Scan for the cell matching the given text and deliver its (x, y) coordinate at center. 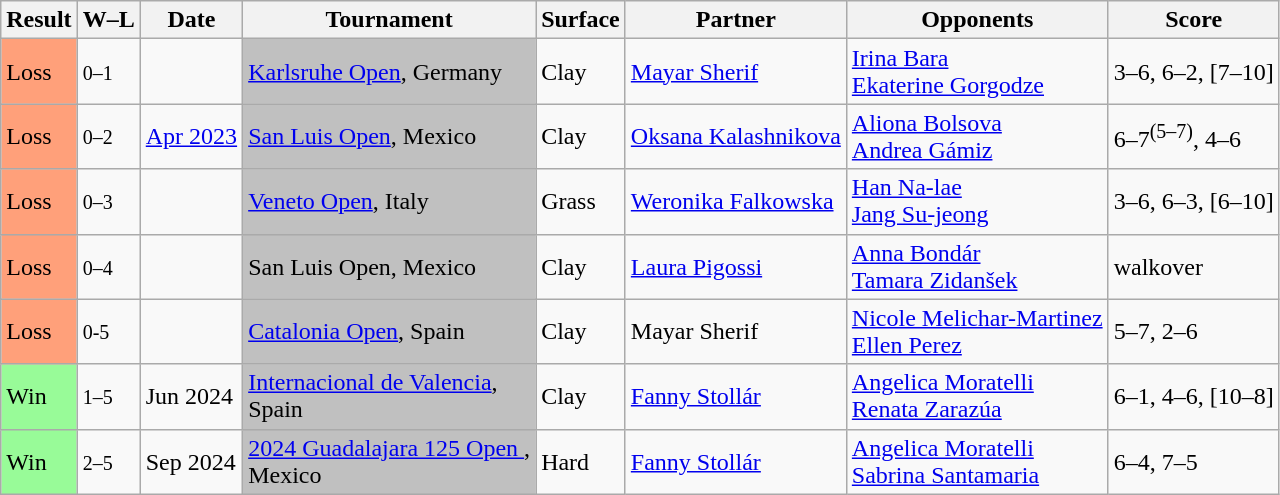
Surface (581, 20)
5–7, 2–6 (1194, 332)
Catalonia Open, Spain (390, 332)
Grass (581, 202)
Result (39, 20)
Angelica Moratelli Sabrina Santamaria (977, 462)
2–5 (108, 462)
walkover (1194, 266)
Tournament (390, 20)
1–5 (108, 396)
Nicole Melichar-Martinez Ellen Perez (977, 332)
W–L (108, 20)
0-5 (108, 332)
Date (191, 20)
Sep 2024 (191, 462)
Veneto Open, Italy (390, 202)
0–4 (108, 266)
Weronika Falkowska (736, 202)
Angelica Moratelli Renata Zarazúa (977, 396)
Aliona Bolsova Andrea Gámiz (977, 136)
6–1, 4–6, [10–8] (1194, 396)
Han Na-lae Jang Su-jeong (977, 202)
Hard (581, 462)
6–4, 7–5 (1194, 462)
Oksana Kalashnikova (736, 136)
0–2 (108, 136)
2024 Guadalajara 125 Open , Mexico (390, 462)
Karlsruhe Open, Germany (390, 72)
0–3 (108, 202)
Jun 2024 (191, 396)
Partner (736, 20)
3–6, 6–2, [7–10] (1194, 72)
Opponents (977, 20)
3–6, 6–3, [6–10] (1194, 202)
0–1 (108, 72)
Laura Pigossi (736, 266)
Score (1194, 20)
Irina Bara Ekaterine Gorgodze (977, 72)
Apr 2023 (191, 136)
Internacional de Valencia, Spain (390, 396)
6–7(5–7), 4–6 (1194, 136)
Anna Bondár Tamara Zidanšek (977, 266)
